Provide the (x, y) coordinate of the cell's center where the given text is located.  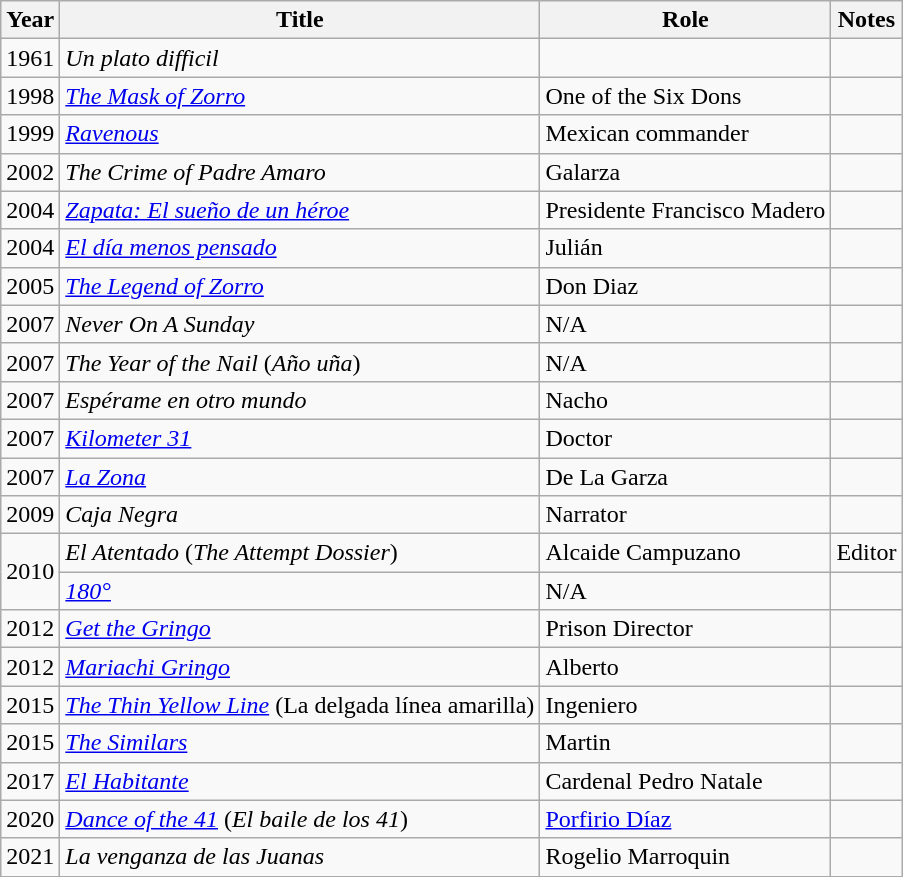
The Mask of Zorro (300, 96)
Rogelio Marroquin (686, 857)
Martin (686, 743)
2005 (30, 286)
Julián (686, 248)
Cardenal Pedro Natale (686, 781)
One of the Six Dons (686, 96)
Year (30, 20)
Un plato difficil (300, 58)
Editor (866, 553)
Espérame en otro mundo (300, 400)
The Similars (300, 743)
El Habitante (300, 781)
2021 (30, 857)
Mexican commander (686, 134)
Alcaide Campuzano (686, 553)
1961 (30, 58)
The Year of the Nail (Año uña) (300, 362)
Don Diaz (686, 286)
The Legend of Zorro (300, 286)
La venganza de las Juanas (300, 857)
Ingeniero (686, 705)
De La Garza (686, 477)
Doctor (686, 438)
2002 (30, 172)
El día menos pensado (300, 248)
Alberto (686, 667)
Galarza (686, 172)
Prison Director (686, 629)
2009 (30, 515)
El Atentado (The Attempt Dossier) (300, 553)
Mariachi Gringo (300, 667)
Role (686, 20)
2020 (30, 819)
La Zona (300, 477)
Get the Gringo (300, 629)
The Thin Yellow Line (La delgada línea amarilla) (300, 705)
180° (300, 591)
Nacho (686, 400)
1998 (30, 96)
Notes (866, 20)
2010 (30, 572)
Ravenous (300, 134)
Presidente Francisco Madero (686, 210)
Zapata: El sueño de un héroe (300, 210)
Narrator (686, 515)
Dance of the 41 (El baile de los 41) (300, 819)
Porfirio Díaz (686, 819)
Kilometer 31 (300, 438)
Title (300, 20)
Caja Negra (300, 515)
1999 (30, 134)
Never On A Sunday (300, 324)
2017 (30, 781)
The Crime of Padre Amaro (300, 172)
